Find where the given text appears and provide that cell's center as [X, Y] coordinate. 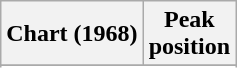
Peak position [189, 34]
Chart (1968) [72, 34]
